Identify which cell holds the provided text, then report its (x, y) central coordinate. 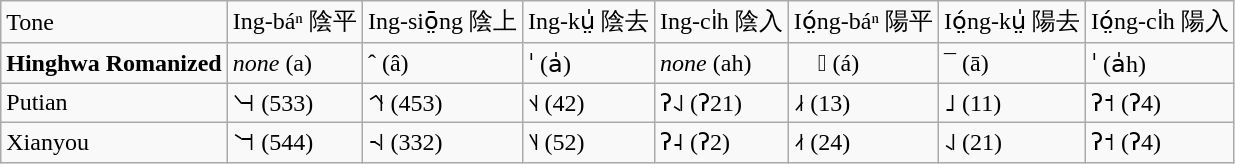
˥˨ (52) (588, 142)
˥˦˦ (544) (294, 142)
ʔ˨ (ʔ2) (722, 142)
˨˦ (24) (863, 142)
none (a) (294, 63)
Ing-ci̍h 陰入 (722, 22)
˦˥˧ (453) (442, 103)
Ió̤ng-kṳ̍ 陽去 (1012, 22)
Tone (114, 22)
ˈ (a̍) (588, 63)
ˈ (a̍h) (1160, 63)
Putian (114, 103)
ʔ˨˩ (ʔ21) (722, 103)
˦˨ (42) (588, 103)
Ing-siō̤ng 陰上 (442, 22)
Ing-kṳ̍ 陰去 (588, 22)
Ió̤ng-ci̍h 陽入 (1160, 22)
Hinghwa Romanized (114, 63)
˥˧˧ (533) (294, 103)
ˆ (â) (442, 63)
́ (á) (863, 63)
Ing-báⁿ 陰平 (294, 22)
none (ah) (722, 63)
Ió̤ng-báⁿ 陽平 (863, 22)
˧˧˨ (332) (442, 142)
˩˧ (13) (863, 103)
¯ (ā) (1012, 63)
˩ (11) (1012, 103)
Xianyou (114, 142)
˨˩ (21) (1012, 142)
